Find where the given text appears and provide that cell's center as [X, Y] coordinate. 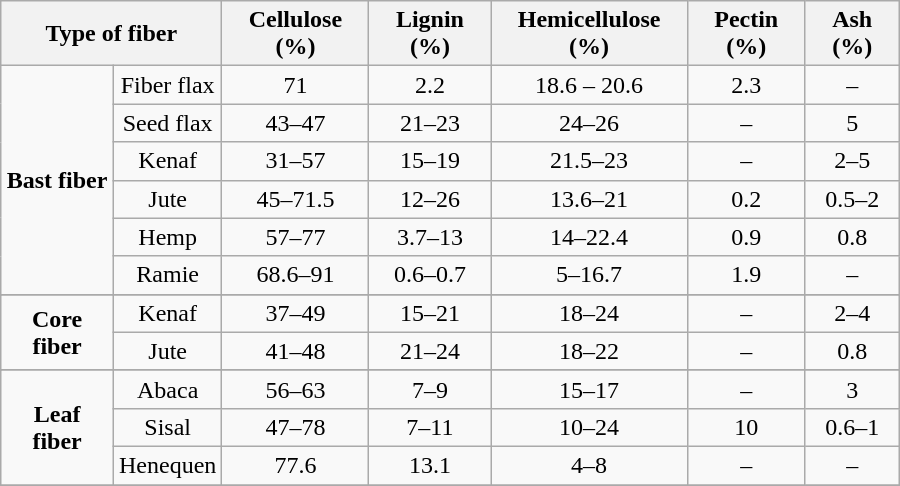
77.6 [296, 465]
21–23 [430, 123]
21–24 [430, 351]
7–9 [430, 389]
2.3 [746, 85]
Henequen [167, 465]
37–49 [296, 313]
3 [852, 389]
14–22.4 [589, 237]
21.5–23 [589, 161]
Abaca [167, 389]
Cellulose (%) [296, 34]
Fiber flax [167, 85]
13.6–21 [589, 199]
15–21 [430, 313]
71 [296, 85]
56–63 [296, 389]
Bast fiber [58, 180]
15–19 [430, 161]
Lignin (%) [430, 34]
15–17 [589, 389]
18–24 [589, 313]
2–4 [852, 313]
1.9 [746, 275]
Type of fiber [112, 34]
43–47 [296, 123]
Pectin (%) [746, 34]
Ash (%) [852, 34]
Core fiber [58, 332]
Seed flax [167, 123]
Ramie [167, 275]
2.2 [430, 85]
47–78 [296, 427]
13.1 [430, 465]
0.6–0.7 [430, 275]
12–26 [430, 199]
5–16.7 [589, 275]
57–77 [296, 237]
10 [746, 427]
3.7–13 [430, 237]
31–57 [296, 161]
7–11 [430, 427]
Hemp [167, 237]
18–22 [589, 351]
4–8 [589, 465]
0.9 [746, 237]
68.6–91 [296, 275]
0.5–2 [852, 199]
Leaf fiber [58, 427]
45–71.5 [296, 199]
2–5 [852, 161]
Hemicellulose (%) [589, 34]
0.6–1 [852, 427]
24–26 [589, 123]
41–48 [296, 351]
Sisal [167, 427]
10–24 [589, 427]
18.6 – 20.6 [589, 85]
0.2 [746, 199]
5 [852, 123]
